Return (x, y) of the center of cell containing provided text 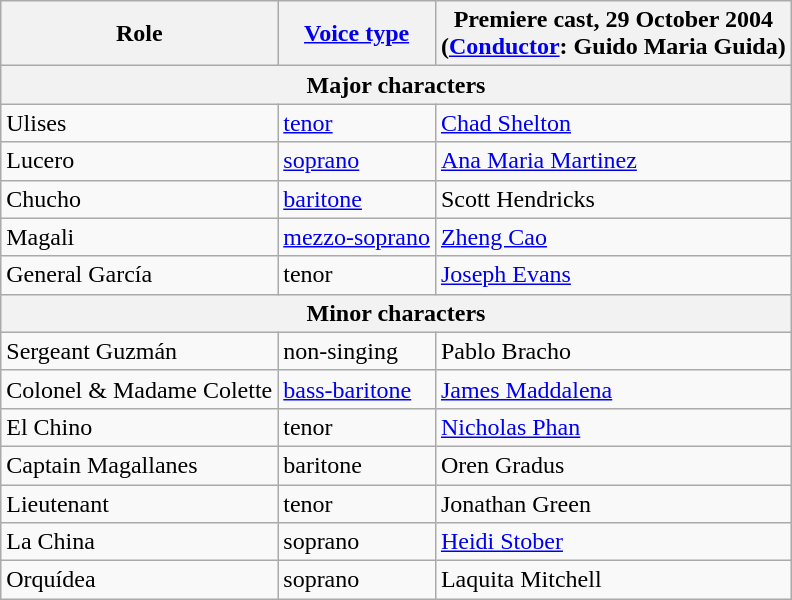
Joseph Evans (613, 275)
Zheng Cao (613, 237)
Colonel & Madame Colette (140, 389)
La China (140, 542)
non-singing (357, 351)
bass-baritone (357, 389)
Lucero (140, 161)
El Chino (140, 427)
Sergeant Guzmán (140, 351)
Chucho (140, 199)
James Maddalena (613, 389)
Magali (140, 237)
Jonathan Green (613, 503)
Laquita Mitchell (613, 580)
Minor characters (396, 313)
Voice type (357, 34)
Chad Shelton (613, 123)
Ulises (140, 123)
Captain Magallanes (140, 465)
Lieutenant (140, 503)
Major characters (396, 85)
Role (140, 34)
Orquídea (140, 580)
Heidi Stober (613, 542)
Pablo Bracho (613, 351)
General García (140, 275)
Ana Maria Martinez (613, 161)
Nicholas Phan (613, 427)
mezzo-soprano (357, 237)
Premiere cast, 29 October 2004(Conductor: Guido Maria Guida) (613, 34)
Scott Hendricks (613, 199)
Oren Gradus (613, 465)
